Provide the [X, Y] coordinate of the cell's center where the given text is located.  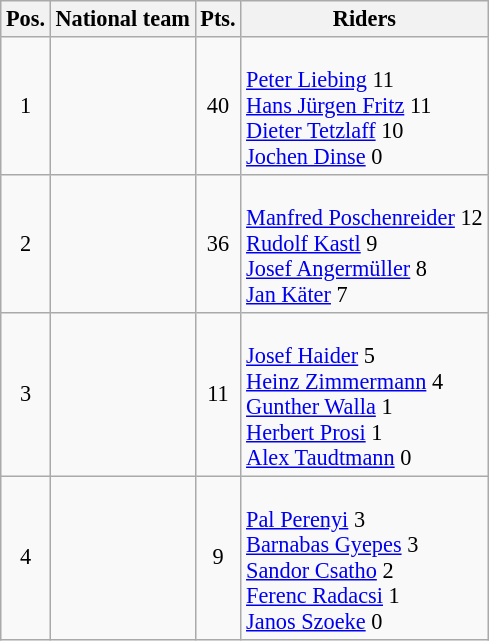
Pal Perenyi 3 Barnabas Gyepes 3 Sandor Csatho 2 Ferenc Radacsi 1 Janos Szoeke 0 [364, 558]
Pos. [26, 19]
2 [26, 243]
Manfred Poschenreider 12 Rudolf Kastl 9 Josef Angermüller 8 Jan Käter 7 [364, 243]
Pts. [218, 19]
Peter Liebing 11 Hans Jürgen Fritz 11 Dieter Tetzlaff 10 Jochen Dinse 0 [364, 106]
3 [26, 394]
1 [26, 106]
36 [218, 243]
Josef Haider 5 Heinz Zimmermann 4 Gunther Walla 1 Herbert Prosi 1 Alex Taudtmann 0 [364, 394]
Riders [364, 19]
11 [218, 394]
9 [218, 558]
National team [122, 19]
4 [26, 558]
40 [218, 106]
